Extract the [x, y] coordinate from the center of the cell holding the provided text.  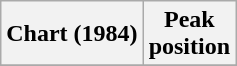
Chart (1984) [72, 34]
Peakposition [189, 34]
